From the cell containing the given text, extract its center point as [x, y] coordinate. 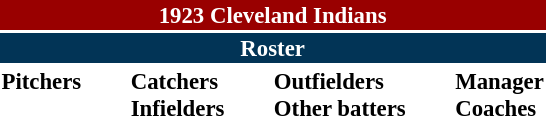
1923 Cleveland Indians [272, 15]
Roster [272, 48]
